Return the (X, Y) coordinate for the center point of the cell that contains the specified text.  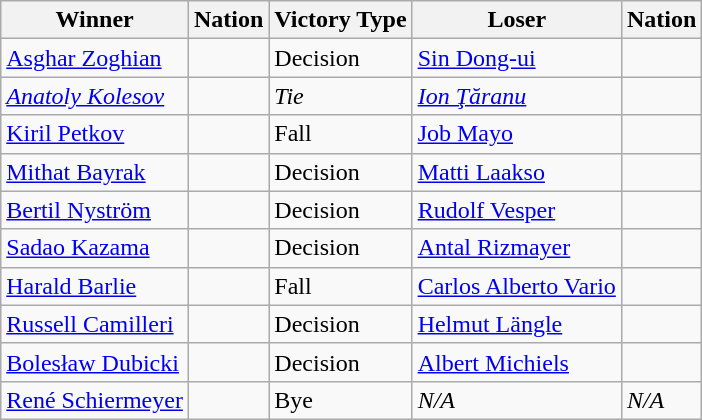
Tie (340, 96)
Ion Ţăranu (516, 96)
Kiril Petkov (95, 134)
Carlos Alberto Vario (516, 286)
Anatoly Kolesov (95, 96)
Sin Dong-ui (516, 58)
Bertil Nyström (95, 210)
Bye (340, 400)
Winner (95, 20)
Russell Camilleri (95, 324)
Asghar Zoghian (95, 58)
Sadao Kazama (95, 248)
Harald Barlie (95, 286)
Helmut Längle (516, 324)
Antal Rizmayer (516, 248)
Rudolf Vesper (516, 210)
René Schiermeyer (95, 400)
Matti Laakso (516, 172)
Bolesław Dubicki (95, 362)
Loser (516, 20)
Albert Michiels (516, 362)
Mithat Bayrak (95, 172)
Job Mayo (516, 134)
Victory Type (340, 20)
